Detect which cell encompasses the target text, then output its [x, y] center coordinate. 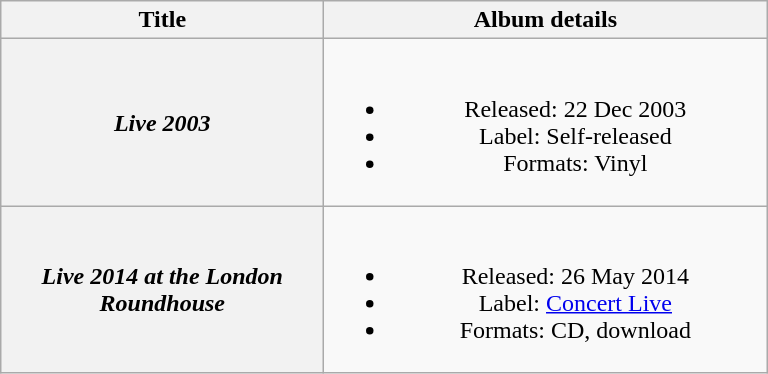
Released: 26 May 2014Label: Concert LiveFormats: CD, download [546, 290]
Released: 22 Dec 2003Label: Self-releasedFormats: Vinyl [546, 122]
Title [162, 20]
Live 2014 at the London Roundhouse [162, 290]
Album details [546, 20]
Live 2003 [162, 122]
